Return the [X, Y] coordinate for the center point of the cell that contains the specified text.  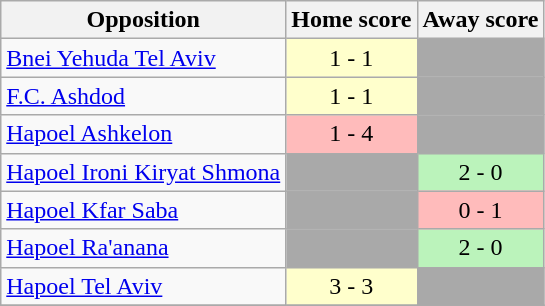
Opposition [144, 20]
Hapoel Kfar Saba [144, 210]
0 - 1 [480, 210]
Hapoel Ashkelon [144, 134]
Hapoel Ironi Kiryat Shmona [144, 172]
1 - 4 [352, 134]
Home score [352, 20]
F.C. Ashdod [144, 96]
Away score [480, 20]
Hapoel Tel Aviv [144, 286]
3 - 3 [352, 286]
Bnei Yehuda Tel Aviv [144, 58]
Hapoel Ra'anana [144, 248]
